For the text-containing cell, return its midpoint in (x, y) coordinate format. 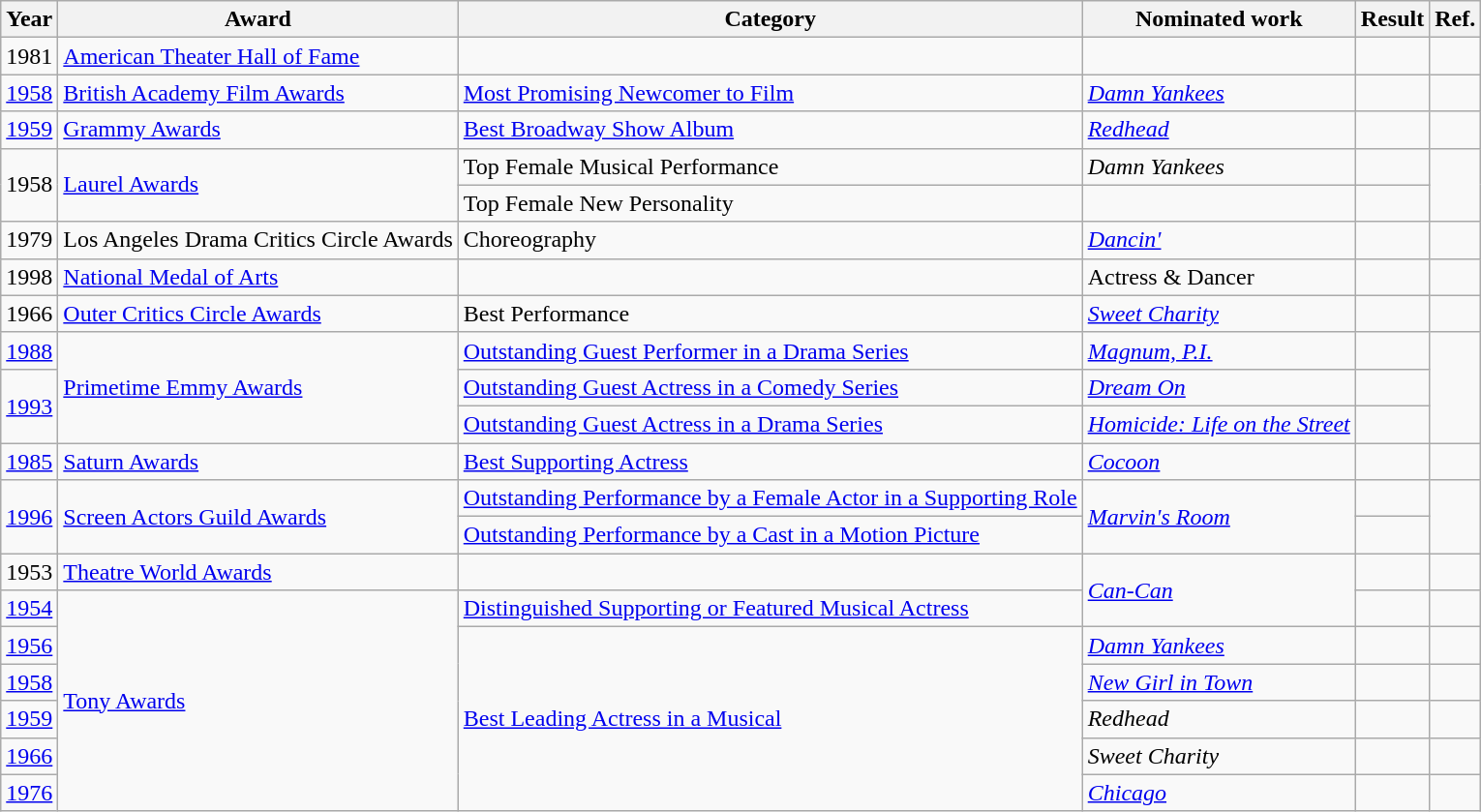
1956 (29, 646)
Outstanding Performance by a Female Actor in a Supporting Role (771, 498)
Best Performance (771, 314)
Los Angeles Drama Critics Circle Awards (257, 240)
Top Female New Personality (771, 203)
Laurel Awards (257, 185)
Outstanding Performance by a Cast in a Motion Picture (771, 535)
1998 (29, 277)
Best Leading Actress in a Musical (771, 719)
Grammy Awards (257, 130)
1954 (29, 609)
New Girl in Town (1219, 682)
Chicago (1219, 793)
American Theater Hall of Fame (257, 56)
British Academy Film Awards (257, 93)
Best Supporting Actress (771, 462)
1996 (29, 517)
Tony Awards (257, 701)
1976 (29, 793)
Ref. (1456, 19)
Best Broadway Show Album (771, 130)
Outstanding Guest Actress in a Drama Series (771, 424)
National Medal of Arts (257, 277)
Screen Actors Guild Awards (257, 517)
Nominated work (1219, 19)
Dancin' (1219, 240)
Year (29, 19)
Award (257, 19)
Choreography (771, 240)
Dream On (1219, 387)
Outstanding Guest Performer in a Drama Series (771, 350)
Marvin's Room (1219, 517)
Homicide: Life on the Street (1219, 424)
Saturn Awards (257, 462)
1993 (29, 406)
Distinguished Supporting or Featured Musical Actress (771, 609)
Category (771, 19)
Magnum, P.I. (1219, 350)
1981 (29, 56)
1985 (29, 462)
Outer Critics Circle Awards (257, 314)
1988 (29, 350)
Primetime Emmy Awards (257, 387)
Theatre World Awards (257, 572)
Outstanding Guest Actress in a Comedy Series (771, 387)
1953 (29, 572)
Most Promising Newcomer to Film (771, 93)
Can-Can (1219, 590)
Result (1392, 19)
1979 (29, 240)
Top Female Musical Performance (771, 166)
Cocoon (1219, 462)
Actress & Dancer (1219, 277)
